Output the (X, Y) coordinate of the center of the cell containing the given text.  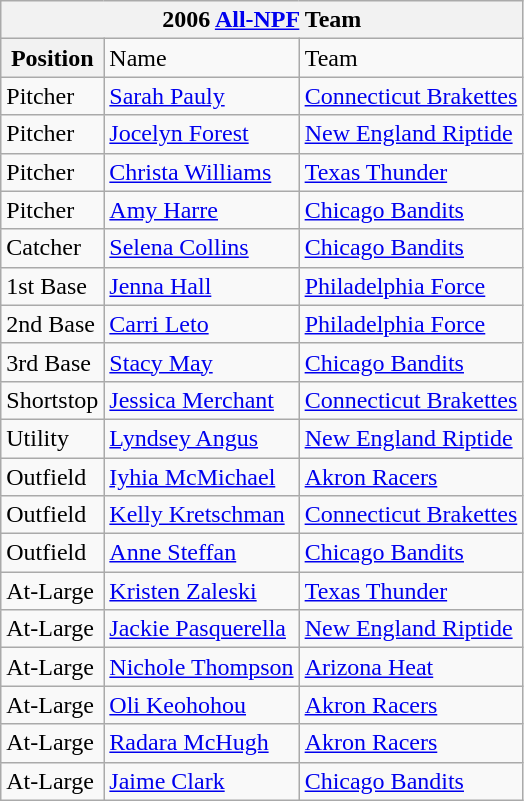
1st Base (52, 286)
Shortstop (52, 400)
Kristen Zaleski (202, 591)
Jessica Merchant (202, 400)
Jenna Hall (202, 286)
2nd Base (52, 324)
Oli Keohohou (202, 705)
Jocelyn Forest (202, 134)
Anne Steffan (202, 553)
Radara McHugh (202, 743)
Nichole Thompson (202, 667)
Lyndsey Angus (202, 438)
2006 All-NPF Team (262, 20)
Christa Williams (202, 172)
Jaime Clark (202, 781)
Position (52, 58)
Utility (52, 438)
3rd Base (52, 362)
Selena Collins (202, 248)
Name (202, 58)
Jackie Pasquerella (202, 629)
Sarah Pauly (202, 96)
Kelly Kretschman (202, 515)
Amy Harre (202, 210)
Arizona Heat (411, 667)
Catcher (52, 248)
Iyhia McMichael (202, 477)
Stacy May (202, 362)
Carri Leto (202, 324)
Team (411, 58)
